Scan for the cell matching the given text and deliver its [X, Y] coordinate at center. 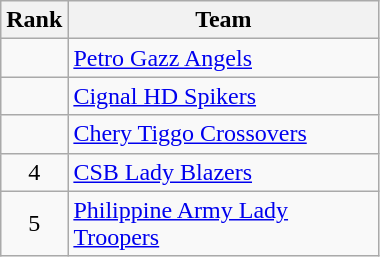
Philippine Army Lady Troopers [224, 224]
5 [34, 224]
CSB Lady Blazers [224, 172]
4 [34, 172]
Cignal HD Spikers [224, 96]
Team [224, 20]
Rank [34, 20]
Petro Gazz Angels [224, 58]
Chery Tiggo Crossovers [224, 134]
